Capture the cell that displays the provided text and extract its [X, Y] central coordinate. 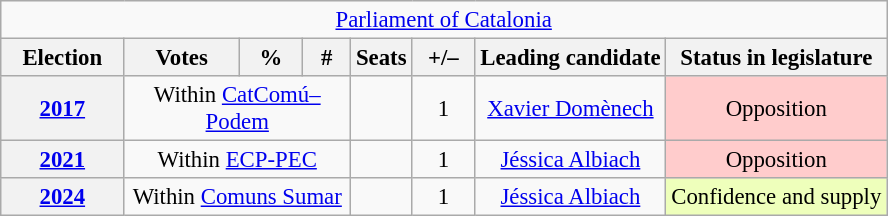
Election [62, 58]
+/– [444, 58]
Xavier Domènech [570, 108]
Within Comuns Sumar [238, 197]
Parliament of Catalonia [444, 20]
Votes [182, 58]
Within CatComú–Podem [238, 108]
2021 [62, 160]
% [270, 58]
Seats [382, 58]
Leading candidate [570, 58]
2017 [62, 108]
Within ECP-PEC [238, 160]
2024 [62, 197]
Status in legislature [776, 58]
Confidence and supply [776, 197]
# [327, 58]
